Find where the given text appears and provide that cell's center as [x, y] coordinate. 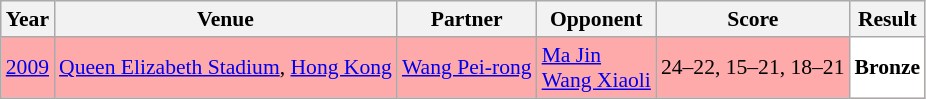
Result [888, 19]
Bronze [888, 68]
Venue [226, 19]
Partner [467, 19]
24–22, 15–21, 18–21 [753, 68]
Opponent [596, 19]
Ma Jin Wang Xiaoli [596, 68]
Queen Elizabeth Stadium, Hong Kong [226, 68]
Year [28, 19]
2009 [28, 68]
Wang Pei-rong [467, 68]
Score [753, 19]
